Identify which cell holds the provided text, then report its (X, Y) central coordinate. 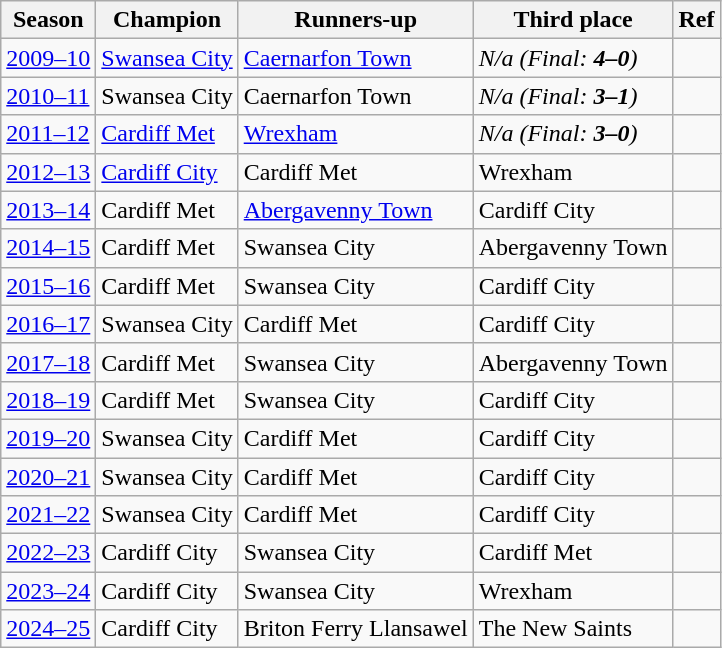
2016–17 (48, 324)
Third place (573, 20)
2022–23 (48, 553)
2020–21 (48, 477)
2017–18 (48, 362)
N/a (Final: 3–1) (573, 96)
2023–24 (48, 591)
2024–25 (48, 629)
2019–20 (48, 438)
Champion (167, 20)
2012–13 (48, 172)
Briton Ferry Llansawel (356, 629)
Ref (696, 20)
N/a (Final: 3–0) (573, 134)
N/a (Final: 4–0) (573, 58)
2010–11 (48, 96)
2009–10 (48, 58)
2013–14 (48, 210)
Runners-up (356, 20)
2021–22 (48, 515)
Season (48, 20)
2011–12 (48, 134)
2014–15 (48, 248)
2015–16 (48, 286)
The New Saints (573, 629)
2018–19 (48, 400)
